Scan for the cell matching the given text and deliver its (X, Y) coordinate at center. 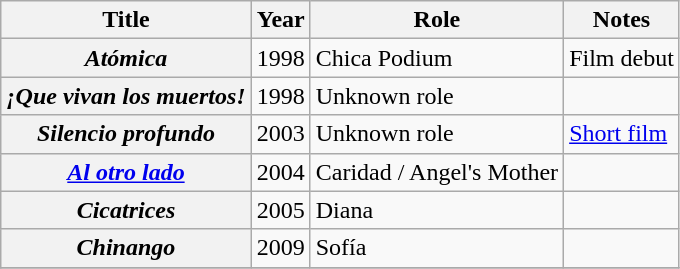
Atómica (126, 58)
Notes (622, 20)
Title (126, 20)
Sofía (436, 248)
Silencio profundo (126, 134)
Year (280, 20)
Role (436, 20)
¡Que vivan los muertos! (126, 96)
Diana (436, 210)
2004 (280, 172)
Chica Podium (436, 58)
2009 (280, 248)
Al otro lado (126, 172)
Cicatrices (126, 210)
Short film (622, 134)
Chinango (126, 248)
Caridad / Angel's Mother (436, 172)
Film debut (622, 58)
2005 (280, 210)
2003 (280, 134)
